From the cell containing the given text, extract its center point as (x, y) coordinate. 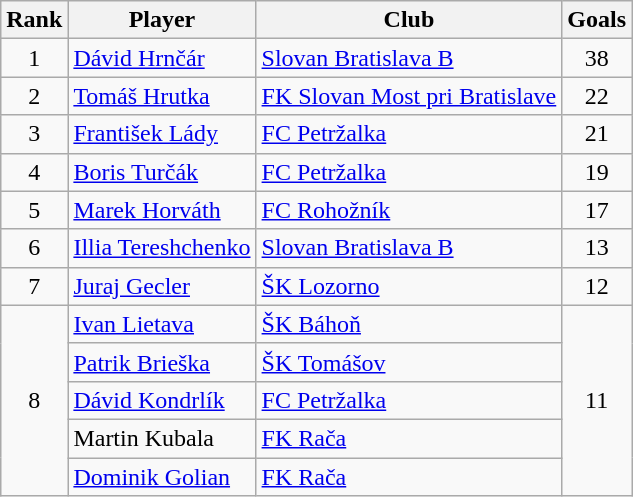
Player (162, 20)
ŠK Báhoň (409, 324)
Boris Turčák (162, 172)
Club (409, 20)
22 (597, 96)
Tomáš Hrutka (162, 96)
1 (34, 58)
17 (597, 210)
2 (34, 96)
12 (597, 286)
19 (597, 172)
5 (34, 210)
3 (34, 134)
Dominik Golian (162, 477)
Patrik Brieška (162, 362)
Martin Kubala (162, 438)
Illia Tereshchenko (162, 248)
7 (34, 286)
Ivan Lietava (162, 324)
František Lády (162, 134)
4 (34, 172)
FK Slovan Most pri Bratislave (409, 96)
8 (34, 400)
ŠK Tomášov (409, 362)
Rank (34, 20)
13 (597, 248)
6 (34, 248)
Dávid Hrnčár (162, 58)
38 (597, 58)
11 (597, 400)
Juraj Gecler (162, 286)
Marek Horváth (162, 210)
21 (597, 134)
FC Rohožník (409, 210)
Dávid Kondrlík (162, 400)
ŠK Lozorno (409, 286)
Goals (597, 20)
